Scan for the cell matching the given text and deliver its (x, y) coordinate at center. 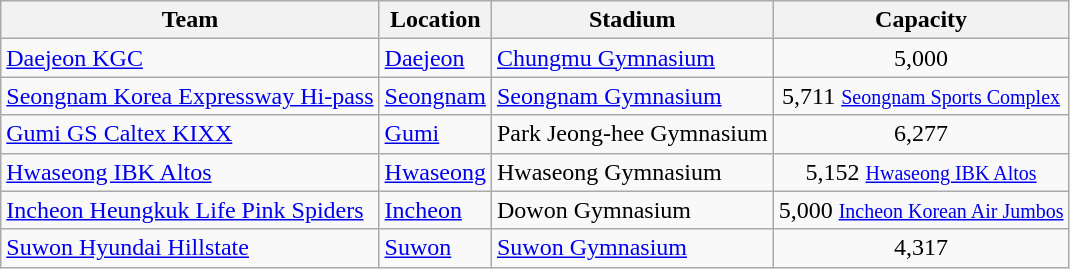
Daejeon KGC (190, 58)
Capacity (921, 20)
4,317 (921, 248)
Park Jeong-hee Gymnasium (632, 134)
5,000 Incheon Korean Air Jumbos (921, 210)
Hwaseong Gymnasium (632, 172)
Hwaseong (435, 172)
Gumi (435, 134)
5,152 Hwaseong IBK Altos (921, 172)
Dowon Gymnasium (632, 210)
Hwaseong IBK Altos (190, 172)
Suwon Gymnasium (632, 248)
Location (435, 20)
Incheon (435, 210)
6,277 (921, 134)
Incheon Heungkuk Life Pink Spiders (190, 210)
Seongnam Korea Expressway Hi-pass (190, 96)
Suwon Hyundai Hillstate (190, 248)
5,711 Seongnam Sports Complex (921, 96)
Daejeon (435, 58)
Seongnam (435, 96)
5,000 (921, 58)
Team (190, 20)
Gumi GS Caltex KIXX (190, 134)
Seongnam Gymnasium (632, 96)
Stadium (632, 20)
Suwon (435, 248)
Chungmu Gymnasium (632, 58)
